Find where the given text appears and provide that cell's center as [X, Y] coordinate. 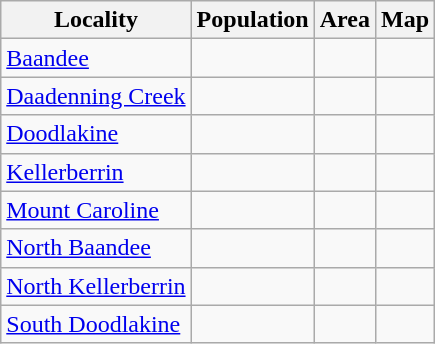
Mount Caroline [96, 210]
Daadenning Creek [96, 96]
Area [344, 20]
North Kellerberrin [96, 286]
Population [252, 20]
Kellerberrin [96, 172]
Map [404, 20]
South Doodlakine [96, 324]
Baandee [96, 58]
Doodlakine [96, 134]
Locality [96, 20]
North Baandee [96, 248]
